From the cell containing the given text, extract its center point as (X, Y) coordinate. 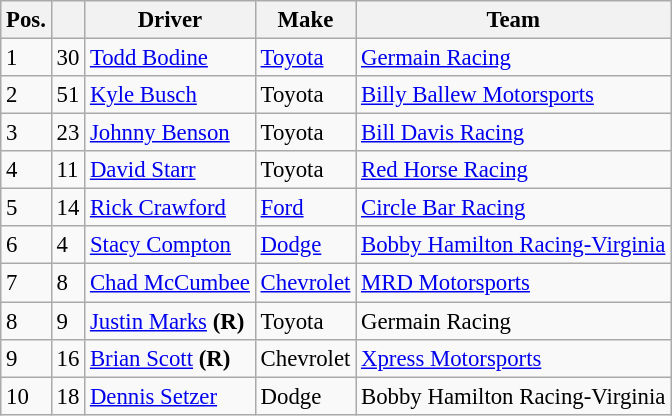
Todd Bodine (170, 58)
Team (514, 20)
5 (26, 208)
1 (26, 58)
Circle Bar Racing (514, 208)
51 (68, 95)
Red Horse Racing (514, 170)
Driver (170, 20)
Justin Marks (R) (170, 321)
Bill Davis Racing (514, 133)
11 (68, 170)
Make (305, 20)
Pos. (26, 20)
18 (68, 396)
Rick Crawford (170, 208)
Chad McCumbee (170, 283)
30 (68, 58)
Johnny Benson (170, 133)
Ford (305, 208)
16 (68, 358)
14 (68, 208)
2 (26, 95)
Kyle Busch (170, 95)
Xpress Motorsports (514, 358)
23 (68, 133)
Billy Ballew Motorsports (514, 95)
Stacy Compton (170, 245)
7 (26, 283)
10 (26, 396)
David Starr (170, 170)
Brian Scott (R) (170, 358)
6 (26, 245)
MRD Motorsports (514, 283)
3 (26, 133)
Dennis Setzer (170, 396)
